Return (X, Y) of the center of cell containing provided text 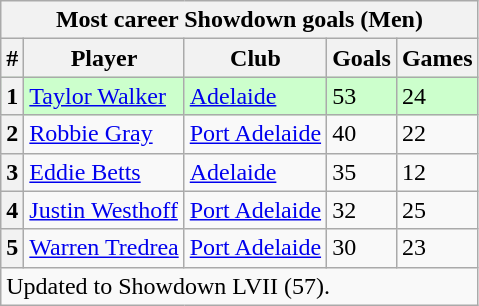
25 (437, 210)
Club (255, 58)
2 (12, 134)
Most career Showdown goals (Men) (240, 20)
Games (437, 58)
24 (437, 96)
32 (362, 210)
3 (12, 172)
53 (362, 96)
4 (12, 210)
Goals (362, 58)
Taylor Walker (104, 96)
Updated to Showdown LVII (57). (240, 286)
Player (104, 58)
40 (362, 134)
# (12, 58)
Warren Tredrea (104, 248)
22 (437, 134)
30 (362, 248)
Robbie Gray (104, 134)
5 (12, 248)
23 (437, 248)
35 (362, 172)
12 (437, 172)
1 (12, 96)
Justin Westhoff (104, 210)
Eddie Betts (104, 172)
